Detect which cell encompasses the target text, then output its [X, Y] center coordinate. 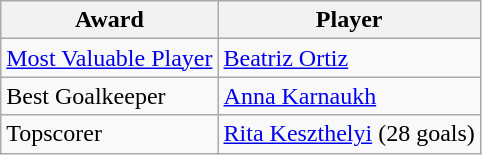
Rita Keszthelyi (28 goals) [349, 134]
Beatriz Ortiz [349, 58]
Award [110, 20]
Topscorer [110, 134]
Anna Karnaukh [349, 96]
Best Goalkeeper [110, 96]
Player [349, 20]
Most Valuable Player [110, 58]
